Output the [x, y] coordinate of the center of the cell containing the given text.  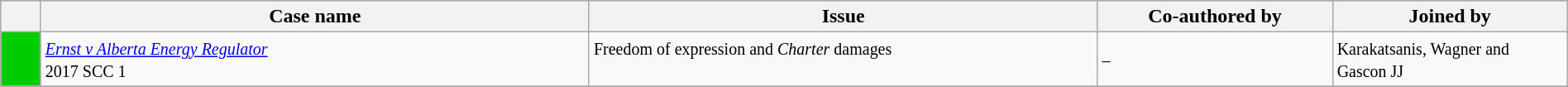
Issue [844, 17]
Ernst v Alberta Energy Regulator 2017 SCC 1 [314, 60]
Freedom of expression and Charter damages [844, 60]
Joined by [1450, 17]
– [1215, 60]
Case name [314, 17]
Co-authored by [1215, 17]
Karakatsanis, Wagner and Gascon JJ [1450, 60]
